Search for the cell housing the specified text and yield its (x, y) center coordinate. 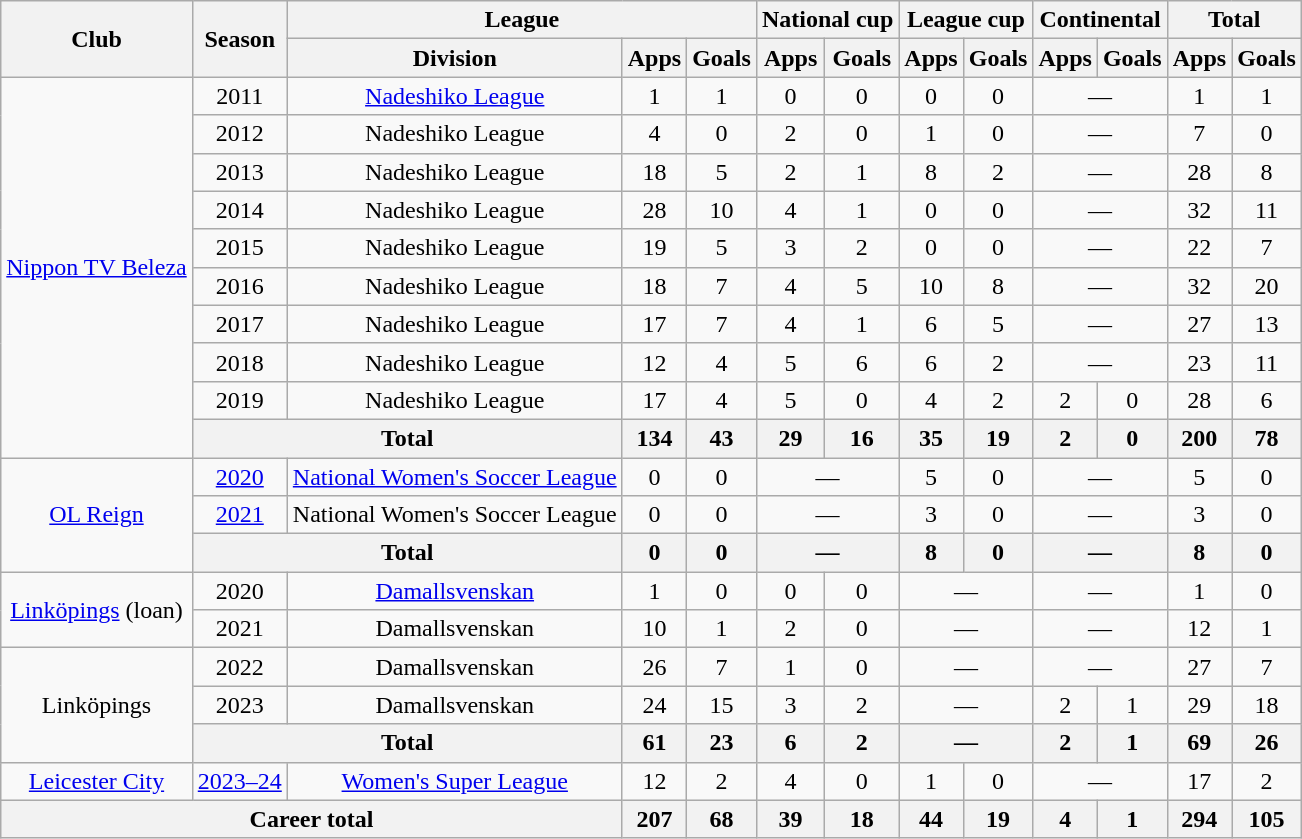
16 (862, 438)
61 (654, 743)
24 (654, 705)
294 (1199, 819)
Linköpings (96, 705)
2015 (240, 248)
Season (240, 39)
2013 (240, 172)
78 (1267, 438)
Leicester City (96, 781)
Career total (312, 819)
2017 (240, 324)
68 (722, 819)
2014 (240, 210)
35 (931, 438)
National cup (827, 20)
2016 (240, 286)
15 (722, 705)
Continental (1100, 20)
43 (722, 438)
2022 (240, 667)
13 (1267, 324)
League (522, 20)
105 (1267, 819)
39 (790, 819)
134 (654, 438)
Linköpings (loan) (96, 610)
2019 (240, 400)
69 (1199, 743)
2018 (240, 362)
Division (454, 58)
League cup (966, 20)
Nippon TV Beleza (96, 268)
207 (654, 819)
2023 (240, 705)
Club (96, 39)
2011 (240, 96)
Women's Super League (454, 781)
44 (931, 819)
2023–24 (240, 781)
2012 (240, 134)
200 (1199, 438)
20 (1267, 286)
22 (1199, 248)
OL Reign (96, 515)
